Find where the given text appears and provide that cell's center as [X, Y] coordinate. 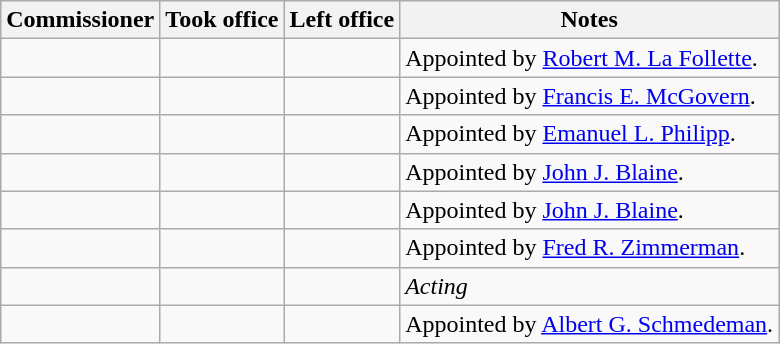
Appointed by Robert M. La Follette. [590, 58]
Appointed by Francis E. McGovern. [590, 96]
Took office [222, 20]
Appointed by Albert G. Schmedeman. [590, 324]
Notes [590, 20]
Left office [342, 20]
Commissioner [80, 20]
Appointed by Emanuel L. Philipp. [590, 134]
Acting [590, 286]
Appointed by Fred R. Zimmerman. [590, 248]
